Search for the cell housing the specified text and yield its [x, y] center coordinate. 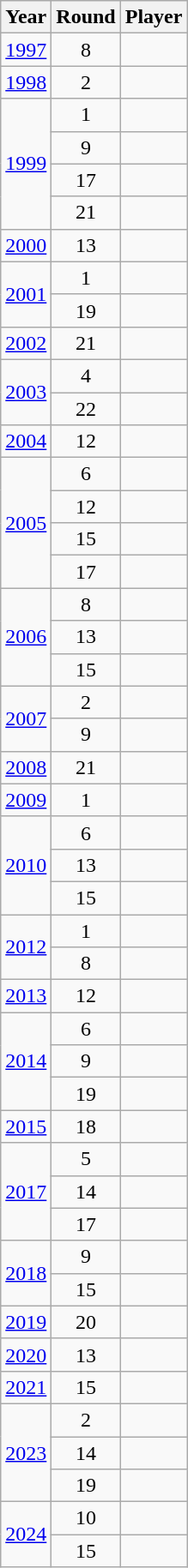
2004 [26, 442]
2015 [26, 1126]
20 [86, 1322]
2012 [26, 946]
2024 [26, 1535]
4 [86, 375]
2020 [26, 1355]
5 [86, 1159]
2014 [26, 1061]
2001 [26, 294]
1997 [26, 50]
2023 [26, 1452]
2006 [26, 637]
2018 [26, 1273]
2019 [26, 1322]
2003 [26, 392]
2005 [26, 523]
Player [154, 17]
2007 [26, 718]
2021 [26, 1387]
2008 [26, 767]
22 [86, 409]
2002 [26, 343]
2010 [26, 865]
1998 [26, 82]
2017 [26, 1192]
Year [26, 17]
10 [86, 1518]
2000 [26, 245]
18 [86, 1126]
Round [86, 17]
2009 [26, 800]
1999 [26, 164]
2013 [26, 996]
